For the text-containing cell, return its midpoint in (x, y) coordinate format. 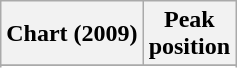
Chart (2009) (72, 34)
Peakposition (189, 34)
